Search for the cell housing the specified text and yield its (x, y) center coordinate. 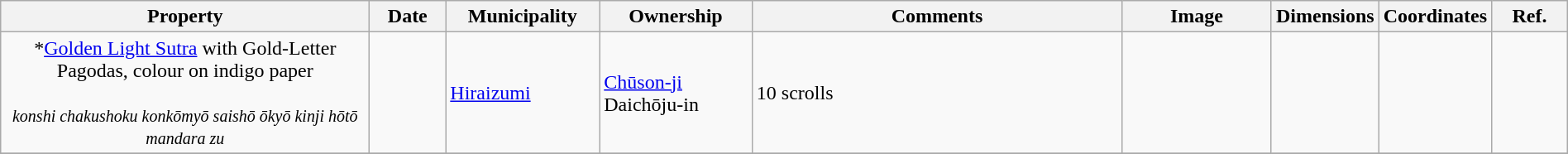
*Golden Light Sutra with Gold-Letter Pagodas, colour on indigo paperkonshi chakushoku konkōmyō saishō ōkyō kinji hōtō mandara zu (185, 93)
Hiraizumi (523, 93)
10 scrolls (936, 93)
Comments (936, 17)
Municipality (523, 17)
Ownership (676, 17)
Property (185, 17)
Dimensions (1325, 17)
Chūson-ji Daichōju-in (676, 93)
Coordinates (1435, 17)
Image (1198, 17)
Date (408, 17)
Ref. (1530, 17)
